For the text-containing cell, return its midpoint in [X, Y] coordinate format. 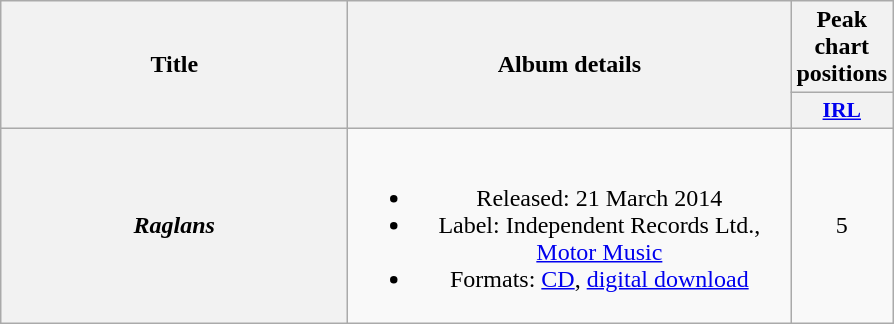
Released: 21 March 2014Label: Independent Records Ltd., Motor MusicFormats: CD, digital download [570, 225]
Album details [570, 65]
Raglans [174, 225]
5 [842, 225]
IRL [842, 111]
Peak chart positions [842, 47]
Title [174, 65]
